Detect which cell encompasses the target text, then output its [X, Y] center coordinate. 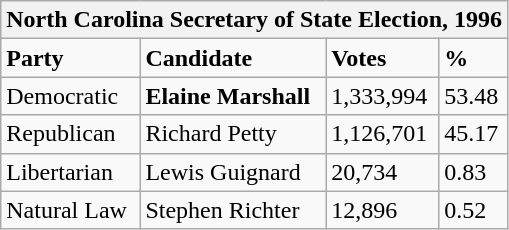
Richard Petty [233, 134]
53.48 [474, 96]
20,734 [382, 172]
0.52 [474, 210]
Republican [70, 134]
Stephen Richter [233, 210]
Elaine Marshall [233, 96]
12,896 [382, 210]
Democratic [70, 96]
1,333,994 [382, 96]
Candidate [233, 58]
% [474, 58]
Party [70, 58]
0.83 [474, 172]
North Carolina Secretary of State Election, 1996 [254, 20]
Lewis Guignard [233, 172]
45.17 [474, 134]
Votes [382, 58]
Natural Law [70, 210]
Libertarian [70, 172]
1,126,701 [382, 134]
